Extract the (X, Y) coordinate from the center of the cell holding the provided text.  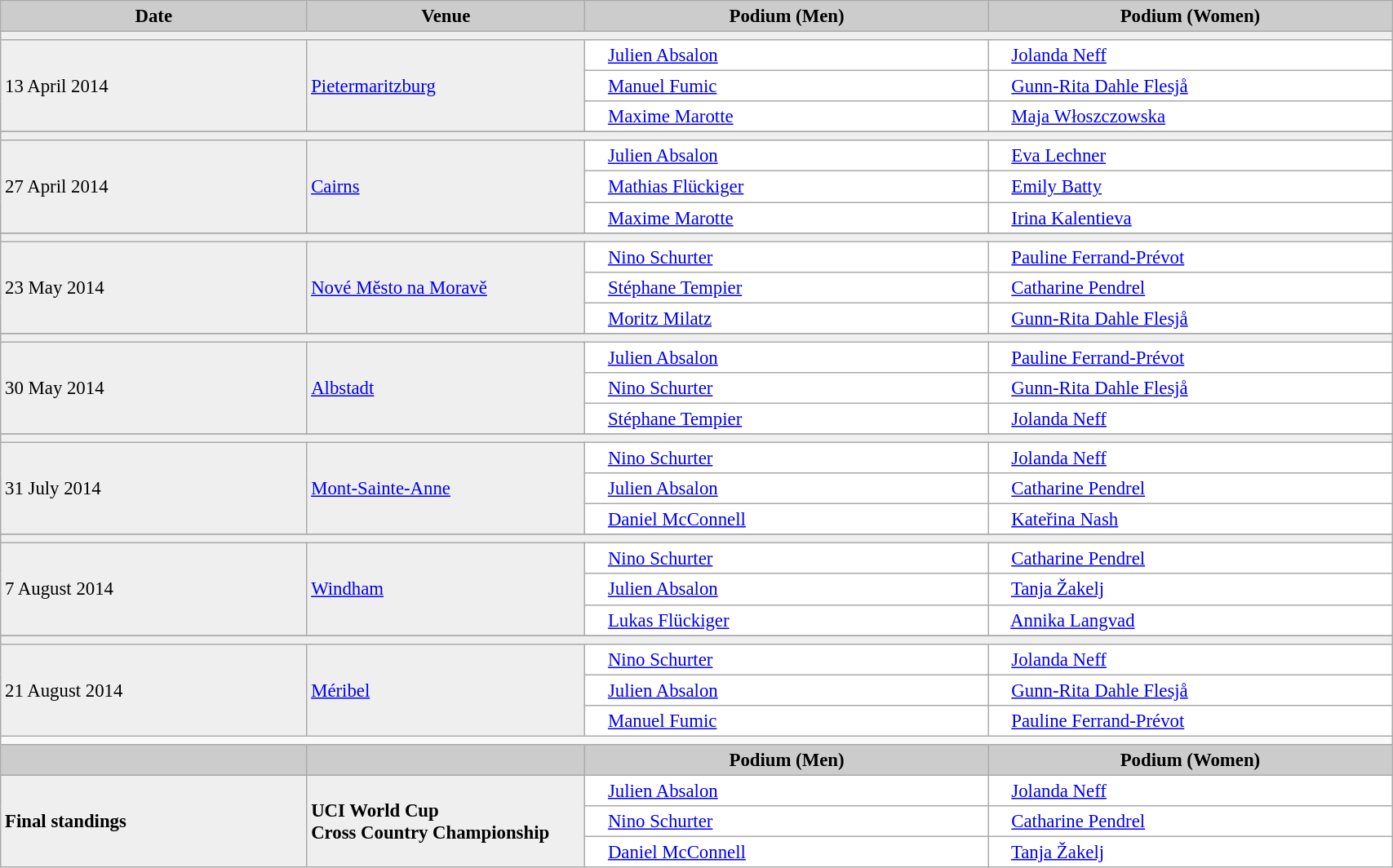
Eva Lechner (1190, 156)
7 August 2014 (153, 589)
Lukas Flückiger (787, 620)
Emily Batty (1190, 187)
Kateřina Nash (1190, 520)
Mathias Flückiger (787, 187)
Windham (446, 589)
27 April 2014 (153, 186)
Date (153, 16)
Irina Kalentieva (1190, 218)
UCI World Cup Cross Country Championship (446, 821)
23 May 2014 (153, 287)
Pietermaritzburg (446, 86)
Méribel (446, 690)
Final standings (153, 821)
13 April 2014 (153, 86)
30 May 2014 (153, 388)
Nové Město na Moravě (446, 287)
31 July 2014 (153, 489)
21 August 2014 (153, 690)
Annika Langvad (1190, 620)
Moritz Milatz (787, 318)
Albstadt (446, 388)
Cairns (446, 186)
Maja Włoszczowska (1190, 117)
Mont-Sainte-Anne (446, 489)
Venue (446, 16)
